Scan for the cell matching the given text and deliver its [X, Y] coordinate at center. 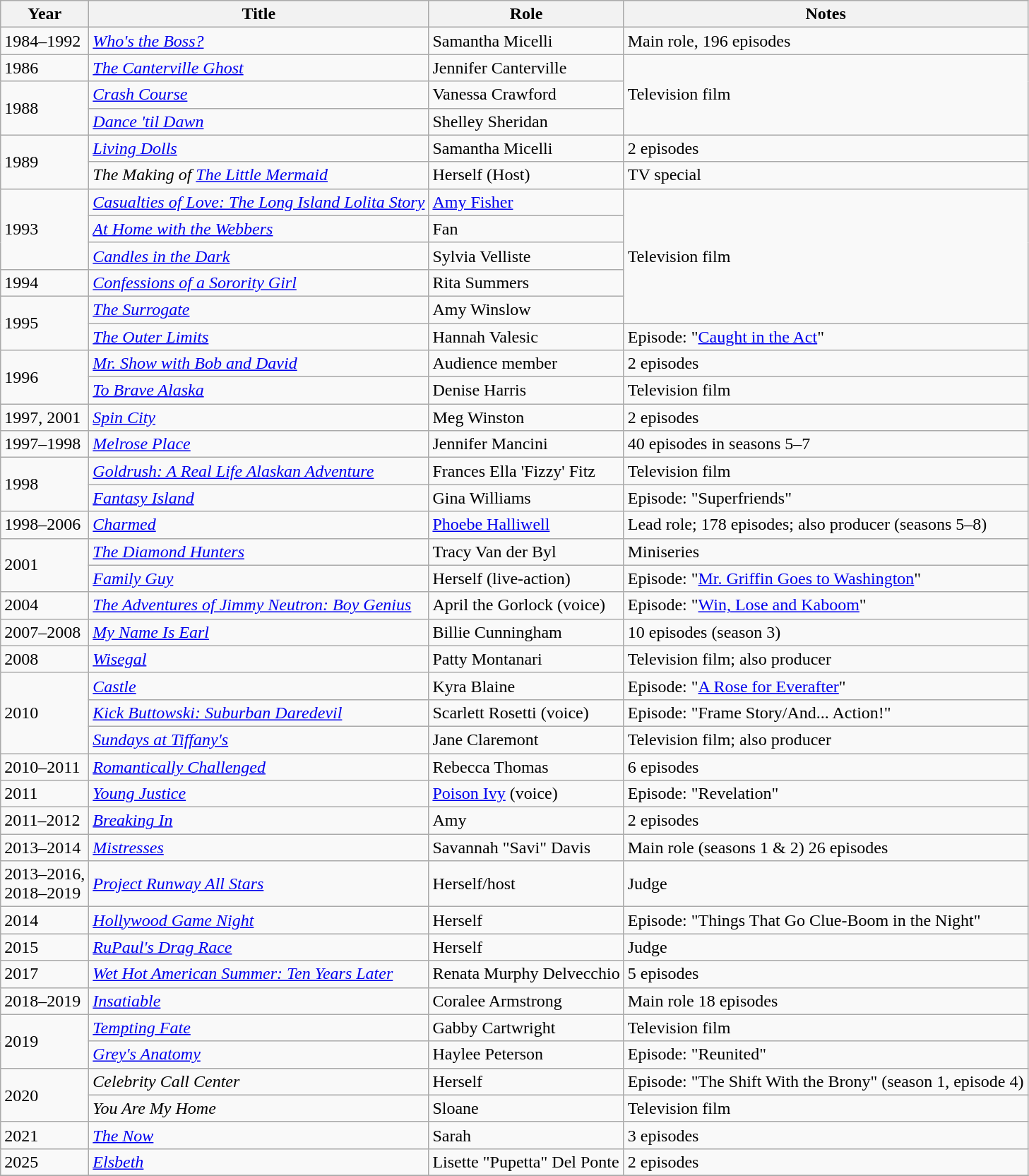
Who's the Boss? [258, 41]
2011–2012 [45, 821]
The Canterville Ghost [258, 68]
Episode: "Mr. Griffin Goes to Washington" [826, 578]
5 episodes [826, 974]
2008 [45, 659]
Billie Cunningham [526, 632]
1998–2006 [45, 525]
Jennifer Mancini [526, 444]
Jennifer Canterville [526, 68]
Young Justice [258, 794]
Episode: "Revelation" [826, 794]
6 episodes [826, 766]
2013–2016, 2018–2019 [45, 884]
My Name Is Earl [258, 632]
1989 [45, 162]
Insatiable [258, 1001]
2018–2019 [45, 1001]
40 episodes in seasons 5–7 [826, 444]
1984–1992 [45, 41]
Rita Summers [526, 283]
Charmed [258, 525]
1996 [45, 377]
Scarlett Rosetti (voice) [526, 713]
Sarah [526, 1135]
Living Dolls [258, 148]
Renata Murphy Delvecchio [526, 974]
2020 [45, 1095]
1995 [45, 323]
At Home with the Webbers [258, 229]
The Making of The Little Mermaid [258, 175]
Amy Fisher [526, 202]
Denise Harris [526, 391]
2019 [45, 1041]
Main role, 196 episodes [826, 41]
Lisette "Pupetta" Del Ponte [526, 1162]
Fan [526, 229]
Amy [526, 821]
Episode: "Superfriends" [826, 498]
10 episodes (season 3) [826, 632]
Sloane [526, 1108]
Vanessa Crawford [526, 95]
Episode: "A Rose for Everafter" [826, 686]
Kick Buttowski: Suburban Daredevil [258, 713]
Romantically Challenged [258, 766]
Crash Course [258, 95]
Wet Hot American Summer: Ten Years Later [258, 974]
Episode: "Things That Go Clue-Boom in the Night" [826, 920]
Herself (Host) [526, 175]
Kyra Blaine [526, 686]
Lead role; 178 episodes; also producer (seasons 5–8) [826, 525]
2017 [45, 974]
Wisegal [258, 659]
1998 [45, 485]
Title [258, 14]
2025 [45, 1162]
Coralee Armstrong [526, 1001]
Hannah Valesic [526, 337]
April the Gorlock (voice) [526, 605]
Notes [826, 14]
Rebecca Thomas [526, 766]
Episode: "Win, Lose and Kaboom" [826, 605]
2021 [45, 1135]
Main role (seasons 1 & 2) 26 episodes [826, 848]
Sylvia Velliste [526, 256]
Melrose Place [258, 444]
Gabby Cartwright [526, 1028]
Candles in the Dark [258, 256]
Project Runway All Stars [258, 884]
2010 [45, 713]
Shelley Sheridan [526, 121]
Tempting Fate [258, 1028]
Castle [258, 686]
Episode: "Frame Story/And... Action!" [826, 713]
Casualties of Love: The Long Island Lolita Story [258, 202]
2013–2014 [45, 848]
Grey's Anatomy [258, 1055]
Tracy Van der Byl [526, 552]
Episode: "Reunited" [826, 1055]
Main role 18 episodes [826, 1001]
Episode: "Caught in the Act" [826, 337]
Miniseries [826, 552]
1986 [45, 68]
Episode: "The Shift With the Brony" (season 1, episode 4) [826, 1081]
Phoebe Halliwell [526, 525]
RuPaul's Drag Race [258, 947]
TV special [826, 175]
2010–2011 [45, 766]
Savannah "Savi" Davis [526, 848]
2014 [45, 920]
Gina Williams [526, 498]
Dance 'til Dawn [258, 121]
Celebrity Call Center [258, 1081]
Breaking In [258, 821]
1997, 2001 [45, 417]
Mr. Show with Bob and David [258, 364]
2007–2008 [45, 632]
You Are My Home [258, 1108]
Spin City [258, 417]
Role [526, 14]
2011 [45, 794]
2015 [45, 947]
Meg Winston [526, 417]
The Surrogate [258, 309]
1997–1998 [45, 444]
1994 [45, 283]
The Now [258, 1135]
Poison Ivy (voice) [526, 794]
Family Guy [258, 578]
Audience member [526, 364]
Herself/host [526, 884]
3 episodes [826, 1135]
The Diamond Hunters [258, 552]
Patty Montanari [526, 659]
Hollywood Game Night [258, 920]
Confessions of a Sorority Girl [258, 283]
1988 [45, 108]
Sundays at Tiffany's [258, 740]
2004 [45, 605]
Goldrush: A Real Life Alaskan Adventure [258, 471]
To Brave Alaska [258, 391]
The Outer Limits [258, 337]
2001 [45, 565]
The Adventures of Jimmy Neutron: Boy Genius [258, 605]
Haylee Peterson [526, 1055]
Fantasy Island [258, 498]
Elsbeth [258, 1162]
Frances Ella 'Fizzy' Fitz [526, 471]
Jane Claremont [526, 740]
Herself (live-action) [526, 578]
Amy Winslow [526, 309]
1993 [45, 229]
Year [45, 14]
Mistresses [258, 848]
